Capture the cell that displays the provided text and extract its (x, y) central coordinate. 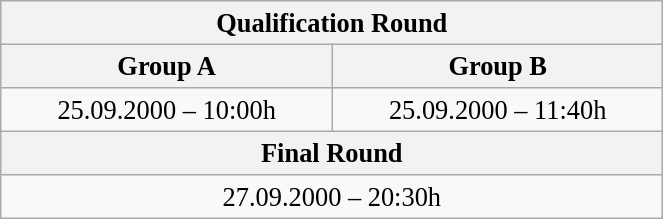
Final Round (332, 153)
27.09.2000 – 20:30h (332, 197)
25.09.2000 – 11:40h (497, 109)
Group B (497, 66)
Group A (167, 66)
25.09.2000 – 10:00h (167, 109)
Qualification Round (332, 22)
